Determine the (X, Y) coordinate at the center of the cell enclosing the given text.  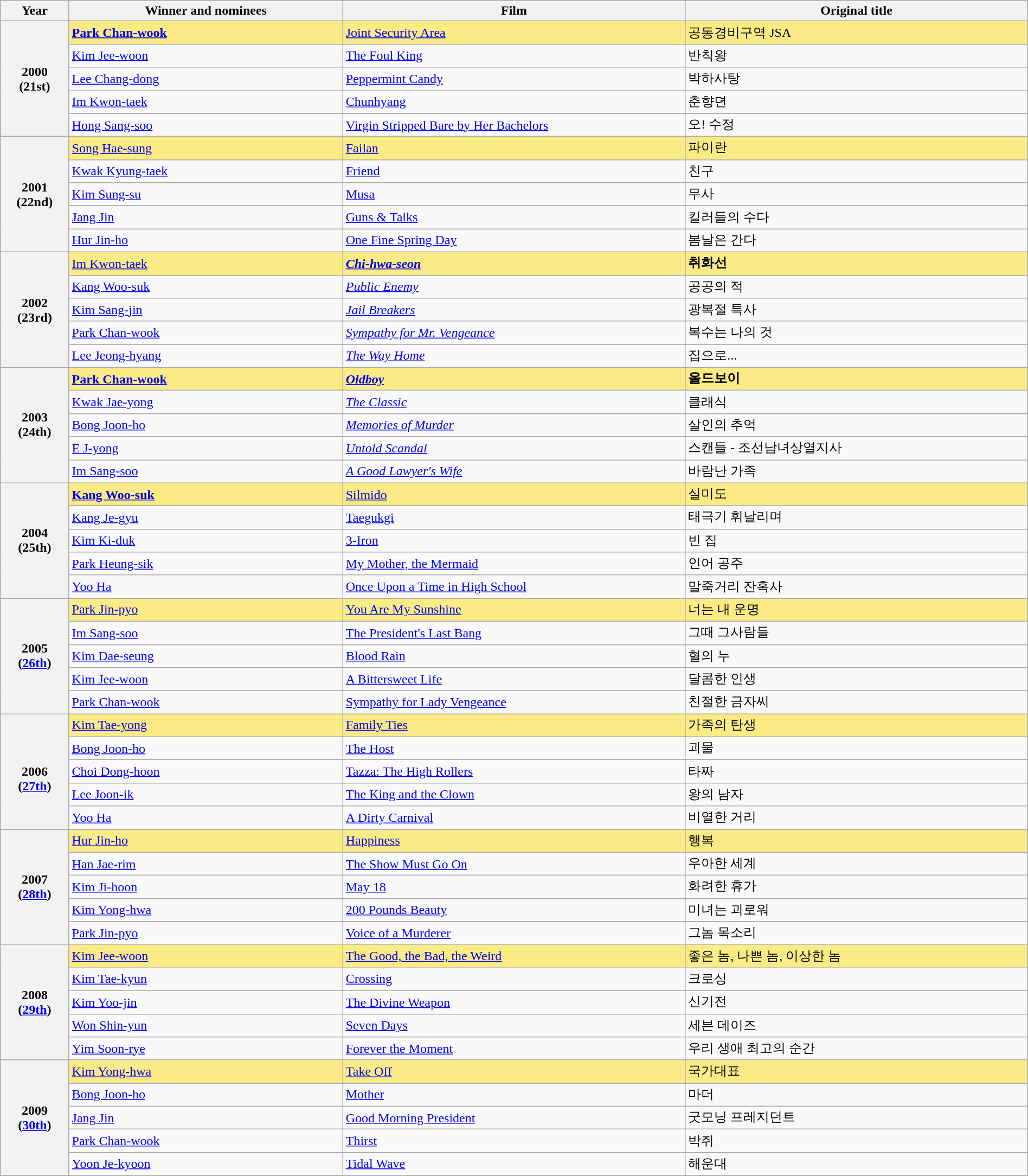
해운대 (857, 1164)
그때 그사람들 (857, 632)
마더 (857, 1095)
A Dirty Carnival (514, 818)
You Are My Sunshine (514, 610)
태극기 휘날리며 (857, 517)
A Good Lawyer's Wife (514, 472)
올드보이 (857, 379)
Chunhyang (514, 102)
살인의 추억 (857, 425)
200 Pounds Beauty (514, 910)
3-Iron (514, 540)
공동경비구역 JSA (857, 33)
박쥐 (857, 1141)
우리 생애 최고의 순간 (857, 1049)
Friend (514, 171)
Oldboy (514, 379)
The Divine Weapon (514, 1002)
Public Enemy (514, 286)
Chi-hwa-seon (514, 264)
Winner and nominees (206, 11)
인어 공주 (857, 564)
크로싱 (857, 980)
Choi Dong-hoon (206, 771)
파이란 (857, 149)
Musa (514, 194)
행복 (857, 841)
2008(29th) (35, 1002)
2006(27th) (35, 771)
Park Heung-sik (206, 564)
A Bittersweet Life (514, 679)
빈 집 (857, 540)
Film (514, 11)
The Host (514, 749)
Kang Je-gyu (206, 517)
Take Off (514, 1072)
2002(23rd) (35, 309)
Original title (857, 11)
왕의 남자 (857, 794)
Won Shin-yun (206, 1025)
Crossing (514, 980)
The King and the Clown (514, 794)
집으로... (857, 356)
The Classic (514, 402)
Untold Scandal (514, 448)
Sympathy for Mr. Vengeance (514, 333)
춘향뎐 (857, 102)
Mother (514, 1095)
My Mother, the Mermaid (514, 564)
달콤한 인생 (857, 679)
미녀는 괴로워 (857, 910)
Lee Jeong-hyang (206, 356)
굿모닝 프레지던트 (857, 1117)
Lee Joon-ik (206, 794)
Memories of Murder (514, 425)
오! 수정 (857, 125)
비열한 거리 (857, 818)
2007(28th) (35, 886)
Kwak Jae-yong (206, 402)
Yoon Je-kyoon (206, 1164)
Tidal Wave (514, 1164)
취화선 (857, 264)
화려한 휴가 (857, 887)
Forever the Moment (514, 1049)
The President's Last Bang (514, 632)
2009(30th) (35, 1117)
Once Upon a Time in High School (514, 587)
2005(26th) (35, 656)
The Show Must Go On (514, 864)
실미도 (857, 495)
Silmido (514, 495)
스캔들 - 조선남녀상열지사 (857, 448)
너는 내 운명 (857, 610)
Guns & Talks (514, 217)
Kim Tae-kyun (206, 980)
The Good, the Bad, the Weird (514, 956)
킬러들의 수다 (857, 217)
The Foul King (514, 55)
2004(25th) (35, 540)
Taegukgi (514, 517)
말죽거리 잔혹사 (857, 587)
Kim Yoo-jin (206, 1002)
2001(22nd) (35, 194)
2003(24th) (35, 425)
Seven Days (514, 1025)
Failan (514, 149)
Family Ties (514, 726)
Voice of a Murderer (514, 933)
Kim Ji-hoon (206, 887)
바람난 가족 (857, 472)
Thirst (514, 1141)
봄날은 간다 (857, 241)
세븐 데이즈 (857, 1025)
E J-yong (206, 448)
Kwak Kyung-taek (206, 171)
클래식 (857, 402)
혈의 누 (857, 656)
Sympathy for Lady Vengeance (514, 702)
국가대표 (857, 1072)
공공의 적 (857, 286)
Year (35, 11)
Good Morning President (514, 1117)
Blood Rain (514, 656)
Kim Tae-yong (206, 726)
박하사탕 (857, 79)
가족의 탄생 (857, 726)
Joint Security Area (514, 33)
Happiness (514, 841)
우아한 세계 (857, 864)
친구 (857, 171)
Kim Sung-su (206, 194)
반칙왕 (857, 55)
Kim Ki-duk (206, 540)
Yim Soon-rye (206, 1049)
Han Jae-rim (206, 864)
Tazza: The High Rollers (514, 771)
2000(21st) (35, 79)
좋은 놈, 나쁜 놈, 이상한 놈 (857, 956)
무사 (857, 194)
The Way Home (514, 356)
괴물 (857, 749)
친절한 금자씨 (857, 702)
Song Hae-sung (206, 149)
Peppermint Candy (514, 79)
복수는 나의 것 (857, 333)
Kim Sang-jin (206, 310)
One Fine Spring Day (514, 241)
Virgin Stripped Bare by Her Bachelors (514, 125)
May 18 (514, 887)
Jail Breakers (514, 310)
Kim Dae-seung (206, 656)
광복절 특사 (857, 310)
신기전 (857, 1002)
타짜 (857, 771)
Lee Chang-dong (206, 79)
Hong Sang-soo (206, 125)
그놈 목소리 (857, 933)
